Extract the [x, y] coordinate from the center of the cell holding the provided text.  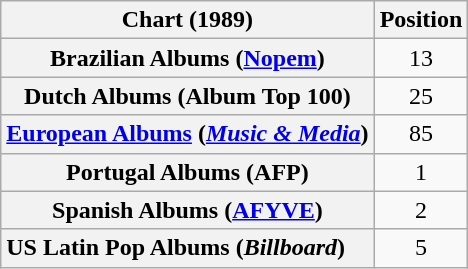
5 [421, 248]
Spanish Albums (AFYVE) [188, 210]
European Albums (Music & Media) [188, 134]
Portugal Albums (AFP) [188, 172]
Dutch Albums (Album Top 100) [188, 96]
85 [421, 134]
Position [421, 20]
Brazilian Albums (Nopem) [188, 58]
2 [421, 210]
US Latin Pop Albums (Billboard) [188, 248]
13 [421, 58]
1 [421, 172]
Chart (1989) [188, 20]
25 [421, 96]
